Return the (x, y) coordinate for the center point of the cell that contains the specified text.  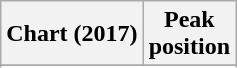
Chart (2017) (72, 34)
Peakposition (189, 34)
